Search for the cell housing the specified text and yield its [x, y] center coordinate. 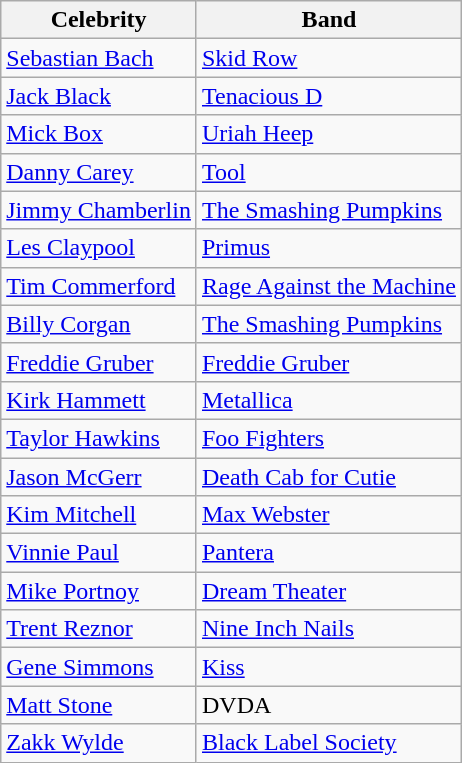
Metallica [328, 400]
Kiss [328, 667]
Foo Fighters [328, 438]
Uriah Heep [328, 134]
Trent Reznor [99, 629]
Rage Against the Machine [328, 286]
Jason McGerr [99, 477]
Death Cab for Cutie [328, 477]
Kirk Hammett [99, 400]
Gene Simmons [99, 667]
Mick Box [99, 134]
Tenacious D [328, 96]
Billy Corgan [99, 324]
Tim Commerford [99, 286]
Black Label Society [328, 743]
Pantera [328, 553]
Tool [328, 172]
DVDA [328, 705]
Skid Row [328, 58]
Vinnie Paul [99, 553]
Band [328, 20]
Jimmy Chamberlin [99, 210]
Danny Carey [99, 172]
Nine Inch Nails [328, 629]
Kim Mitchell [99, 515]
Celebrity [99, 20]
Max Webster [328, 515]
Dream Theater [328, 591]
Primus [328, 248]
Matt Stone [99, 705]
Zakk Wylde [99, 743]
Sebastian Bach [99, 58]
Taylor Hawkins [99, 438]
Les Claypool [99, 248]
Jack Black [99, 96]
Mike Portnoy [99, 591]
